Locate the cell with the specified text and output its [x, y] center coordinate. 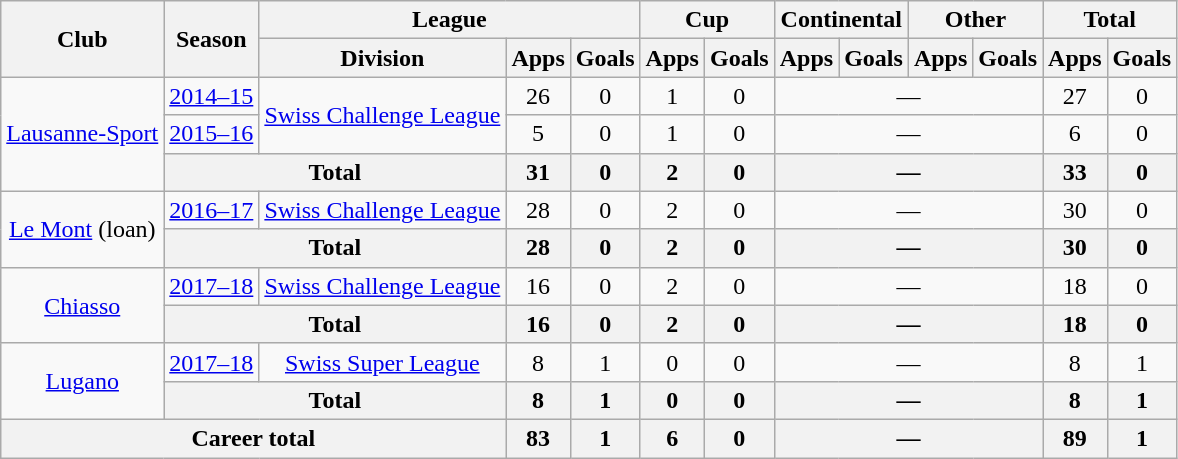
31 [538, 172]
Club [82, 39]
5 [538, 134]
Cup [707, 20]
Le Mont (loan) [82, 229]
Lugano [82, 381]
Chiasso [82, 305]
Lausanne-Sport [82, 134]
2014–15 [212, 96]
2015–16 [212, 134]
League [450, 20]
Other [975, 20]
33 [1075, 172]
Continental [841, 20]
Season [212, 39]
Swiss Super League [382, 362]
83 [538, 438]
Career total [254, 438]
Division [382, 58]
27 [1075, 96]
26 [538, 96]
89 [1075, 438]
2016–17 [212, 210]
